Search for the cell housing the specified text and yield its [x, y] center coordinate. 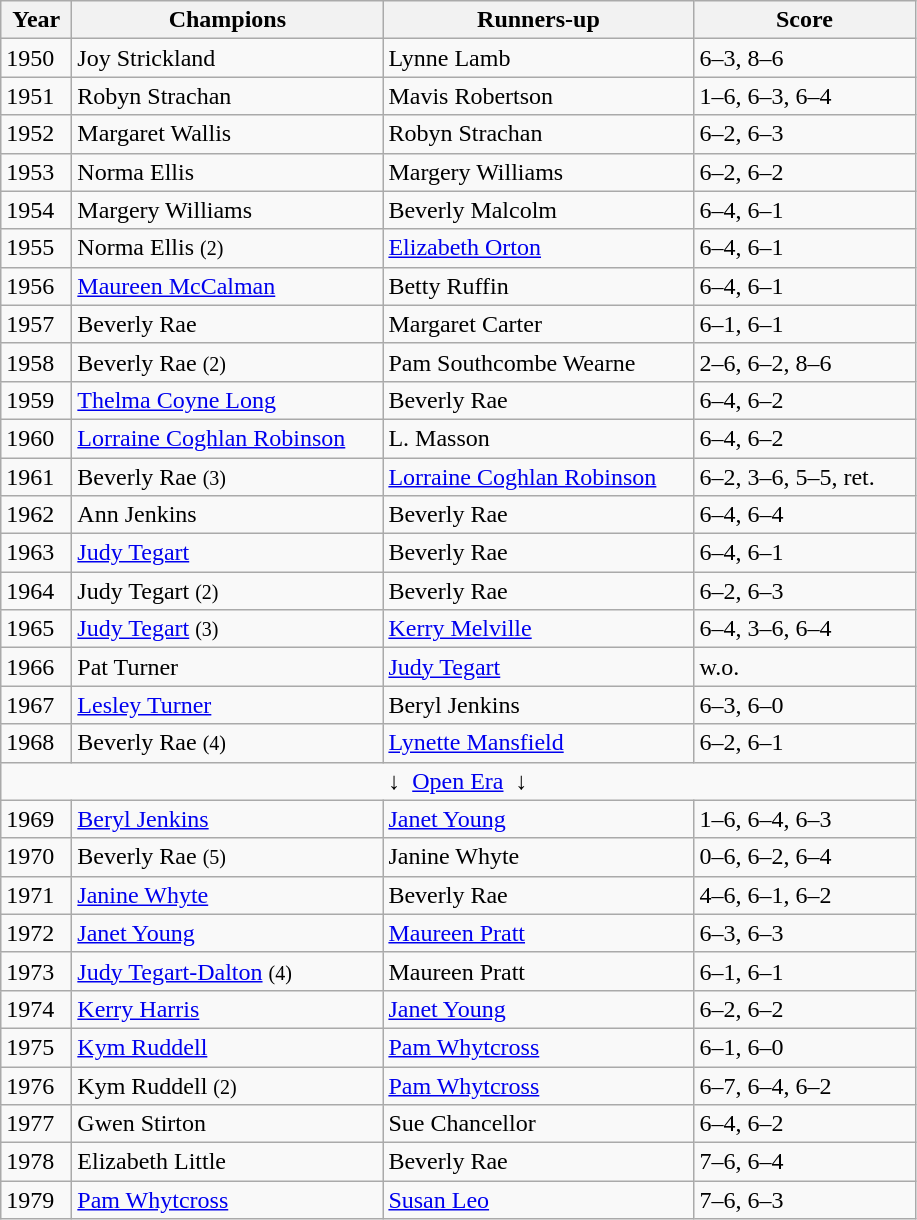
Elizabeth Orton [538, 248]
Beverly Malcolm [538, 210]
Elizabeth Little [228, 1162]
7–6, 6–4 [804, 1162]
Mavis Robertson [538, 96]
Norma Ellis (2) [228, 248]
6–2, 3–6, 5–5, ret. [804, 477]
Pam Southcombe Wearne [538, 362]
1968 [36, 743]
1979 [36, 1200]
6–2, 6–1 [804, 743]
Year [36, 20]
1977 [36, 1124]
1970 [36, 857]
1950 [36, 58]
6–3, 6–3 [804, 933]
L. Masson [538, 438]
1958 [36, 362]
6–4, 6–4 [804, 515]
1951 [36, 96]
Gwen Stirton [228, 1124]
Beverly Rae (3) [228, 477]
1960 [36, 438]
Margaret Wallis [228, 134]
Judy Tegart-Dalton (4) [228, 971]
1975 [36, 1047]
1953 [36, 172]
6–3, 8–6 [804, 58]
Judy Tegart (3) [228, 629]
1961 [36, 477]
0–6, 6–2, 6–4 [804, 857]
Kerry Harris [228, 1009]
1969 [36, 819]
6–4, 3–6, 6–4 [804, 629]
1965 [36, 629]
1978 [36, 1162]
1956 [36, 286]
1952 [36, 134]
Maureen McCalman [228, 286]
Joy Strickland [228, 58]
Thelma Coyne Long [228, 400]
1–6, 6–4, 6–3 [804, 819]
1967 [36, 705]
Ann Jenkins [228, 515]
Pat Turner [228, 667]
Beverly Rae (5) [228, 857]
1966 [36, 667]
1962 [36, 515]
Kym Ruddell (2) [228, 1085]
Kerry Melville [538, 629]
Sue Chancellor [538, 1124]
Betty Ruffin [538, 286]
6–7, 6–4, 6–2 [804, 1085]
6–1, 6–0 [804, 1047]
↓ Open Era ↓ [458, 781]
Lynette Mansfield [538, 743]
Judy Tegart (2) [228, 591]
Lesley Turner [228, 705]
Kym Ruddell [228, 1047]
Lynne Lamb [538, 58]
Runners-up [538, 20]
1971 [36, 895]
1963 [36, 553]
w.o. [804, 667]
4–6, 6–1, 6–2 [804, 895]
7–6, 6–3 [804, 1200]
Beverly Rae (2) [228, 362]
1957 [36, 324]
Susan Leo [538, 1200]
1959 [36, 400]
Beverly Rae (4) [228, 743]
1954 [36, 210]
1973 [36, 971]
2–6, 6–2, 8–6 [804, 362]
Score [804, 20]
1955 [36, 248]
1964 [36, 591]
Margaret Carter [538, 324]
6–3, 6–0 [804, 705]
Norma Ellis [228, 172]
Champions [228, 20]
1–6, 6–3, 6–4 [804, 96]
1972 [36, 933]
1974 [36, 1009]
1976 [36, 1085]
